Search for the cell housing the specified text and yield its (X, Y) center coordinate. 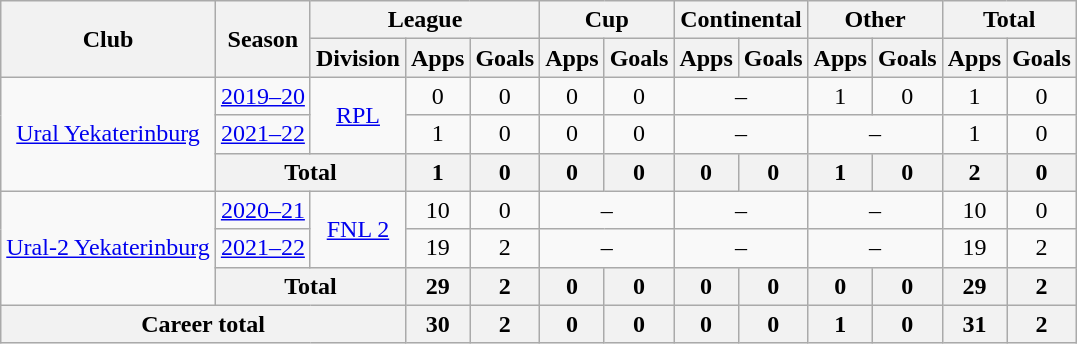
RPL (358, 115)
Ural-2 Yekaterinburg (108, 248)
30 (437, 324)
Cup (607, 20)
Ural Yekaterinburg (108, 134)
2020–21 (262, 210)
Other (875, 20)
FNL 2 (358, 229)
Season (262, 39)
League (424, 20)
31 (974, 324)
2019–20 (262, 96)
Continental (741, 20)
Career total (204, 324)
Division (358, 58)
Club (108, 39)
